Search for the cell housing the specified text and yield its [x, y] center coordinate. 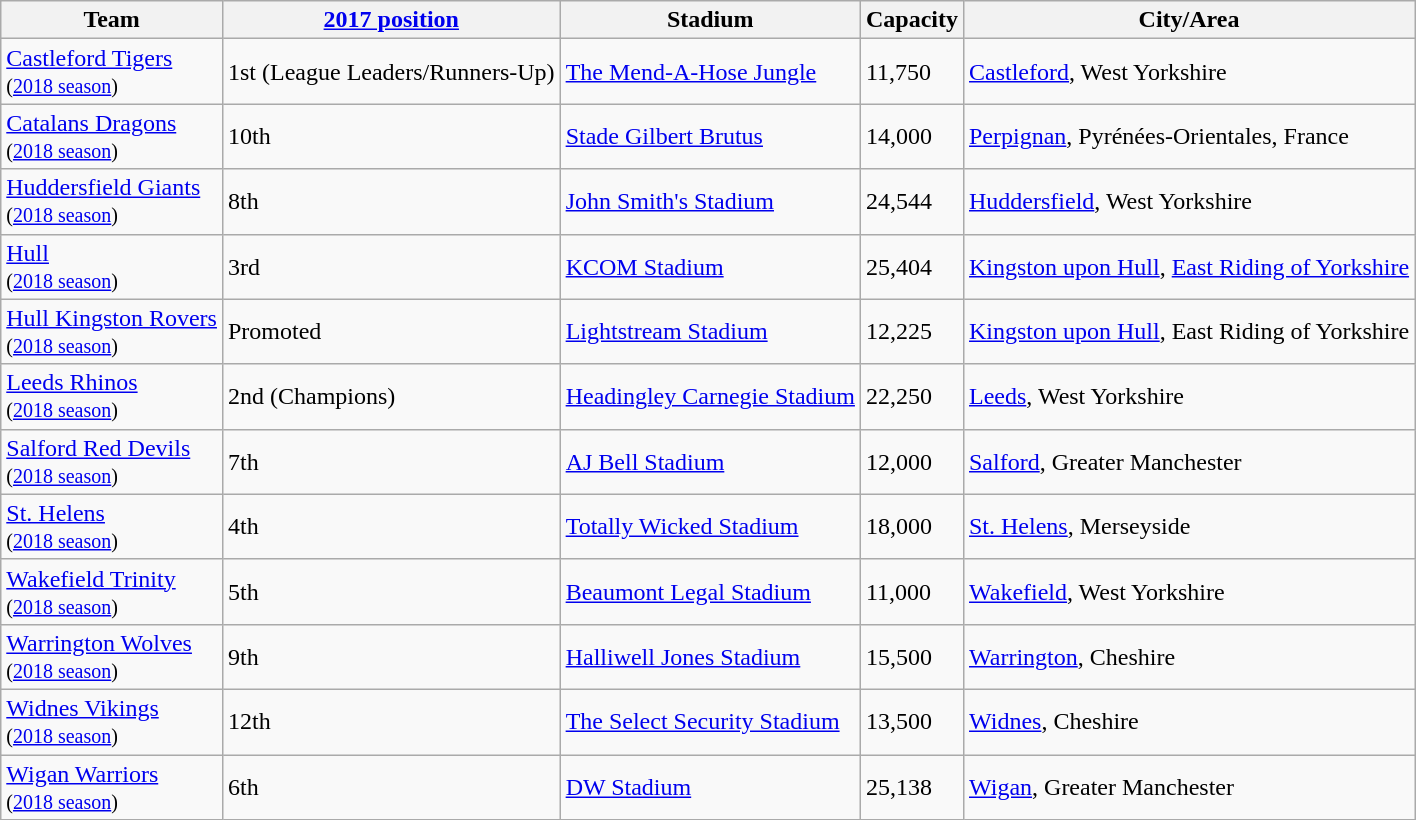
The Select Security Stadium [710, 722]
Huddersfield, West Yorkshire [1188, 202]
8th [391, 202]
Beaumont Legal Stadium [710, 592]
Leeds, West Yorkshire [1188, 396]
DW Stadium [710, 786]
1st (League Leaders/Runners-Up) [391, 72]
AJ Bell Stadium [710, 462]
St. Helens, Merseyside [1188, 526]
Leeds Rhinos(2018 season) [112, 396]
11,750 [912, 72]
22,250 [912, 396]
12,225 [912, 332]
11,000 [912, 592]
John Smith's Stadium [710, 202]
City/Area [1188, 20]
Warrington Wolves(2018 season) [112, 656]
18,000 [912, 526]
4th [391, 526]
13,500 [912, 722]
Warrington, Cheshire [1188, 656]
Lightstream Stadium [710, 332]
Salford, Greater Manchester [1188, 462]
3rd [391, 266]
Capacity [912, 20]
Castleford, West Yorkshire [1188, 72]
Wakefield, West Yorkshire [1188, 592]
25,404 [912, 266]
24,544 [912, 202]
Widnes Vikings(2018 season) [112, 722]
5th [391, 592]
Totally Wicked Stadium [710, 526]
12th [391, 722]
Hull(2018 season) [112, 266]
2nd (Champions) [391, 396]
Catalans Dragons(2018 season) [112, 136]
Perpignan, Pyrénées-Orientales, France [1188, 136]
KCOM Stadium [710, 266]
Salford Red Devils(2018 season) [112, 462]
7th [391, 462]
St. Helens(2018 season) [112, 526]
9th [391, 656]
Wakefield Trinity(2018 season) [112, 592]
12,000 [912, 462]
Stade Gilbert Brutus [710, 136]
Headingley Carnegie Stadium [710, 396]
Castleford Tigers(2018 season) [112, 72]
Wigan, Greater Manchester [1188, 786]
Hull Kingston Rovers(2018 season) [112, 332]
The Mend-A-Hose Jungle [710, 72]
2017 position [391, 20]
Huddersfield Giants(2018 season) [112, 202]
15,500 [912, 656]
Widnes, Cheshire [1188, 722]
Promoted [391, 332]
Team [112, 20]
25,138 [912, 786]
14,000 [912, 136]
Wigan Warriors(2018 season) [112, 786]
6th [391, 786]
Halliwell Jones Stadium [710, 656]
10th [391, 136]
Stadium [710, 20]
